From the cell containing the given text, extract its center point as (X, Y) coordinate. 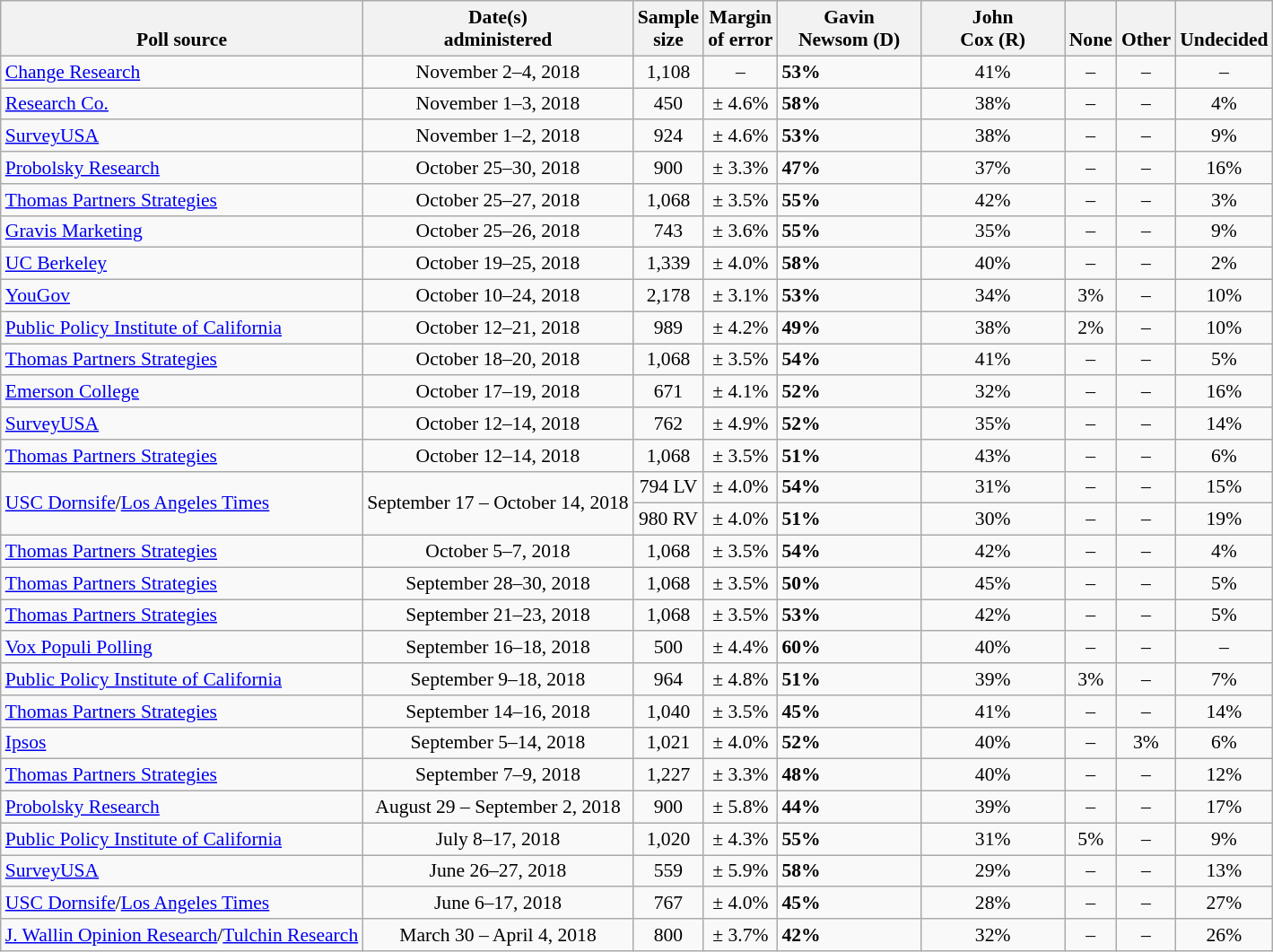
559 (668, 871)
15% (1224, 487)
September 14–16, 2018 (497, 712)
June 6–17, 2018 (497, 904)
34% (993, 296)
762 (668, 424)
671 (668, 392)
767 (668, 904)
± 4.2% (740, 328)
August 29 – September 2, 2018 (497, 808)
Samplesize (668, 29)
924 (668, 136)
September 5–14, 2018 (497, 743)
50% (849, 583)
September 21–23, 2018 (497, 616)
Date(s)administered (497, 29)
GavinNewsom (D) (849, 29)
Vox Populi Polling (182, 648)
28% (993, 904)
Ipsos (182, 743)
60% (849, 648)
12% (1224, 775)
450 (668, 104)
± 4.9% (740, 424)
October 25–30, 2018 (497, 168)
JohnCox (R) (993, 29)
19% (1224, 520)
± 4.3% (740, 839)
October 19–25, 2018 (497, 264)
October 17–19, 2018 (497, 392)
October 18–20, 2018 (497, 360)
800 (668, 935)
743 (668, 231)
Research Co. (182, 104)
November 1–3, 2018 (497, 104)
2,178 (668, 296)
47% (849, 168)
October 25–26, 2018 (497, 231)
October 12–21, 2018 (497, 328)
October 5–7, 2018 (497, 552)
October 10–24, 2018 (497, 296)
November 1–2, 2018 (497, 136)
November 2–4, 2018 (497, 72)
± 4.8% (740, 679)
13% (1224, 871)
± 3.7% (740, 935)
Emerson College (182, 392)
26% (1224, 935)
37% (993, 168)
September 9–18, 2018 (497, 679)
September 16–18, 2018 (497, 648)
± 4.1% (740, 392)
48% (849, 775)
J. Wallin Opinion Research/Tulchin Research (182, 935)
± 3.1% (740, 296)
1,021 (668, 743)
Poll source (182, 29)
July 8–17, 2018 (497, 839)
± 4.4% (740, 648)
794 LV (668, 487)
30% (993, 520)
Other (1147, 29)
September 7–9, 2018 (497, 775)
1,040 (668, 712)
980 RV (668, 520)
None (1091, 29)
Undecided (1224, 29)
44% (849, 808)
± 5.9% (740, 871)
49% (849, 328)
March 30 – April 4, 2018 (497, 935)
± 3.6% (740, 231)
43% (993, 456)
September 28–30, 2018 (497, 583)
989 (668, 328)
June 26–27, 2018 (497, 871)
27% (1224, 904)
1,108 (668, 72)
October 25–27, 2018 (497, 200)
964 (668, 679)
UC Berkeley (182, 264)
1,020 (668, 839)
Marginof error (740, 29)
29% (993, 871)
Gravis Marketing (182, 231)
1,339 (668, 264)
September 17 – October 14, 2018 (497, 502)
YouGov (182, 296)
± 5.8% (740, 808)
7% (1224, 679)
1,227 (668, 775)
500 (668, 648)
17% (1224, 808)
Change Research (182, 72)
